Capture the cell that displays the provided text and extract its [X, Y] central coordinate. 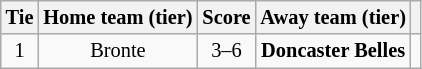
3–6 [226, 51]
Bronte [118, 51]
Tie [20, 17]
Doncaster Belles [332, 51]
Score [226, 17]
Away team (tier) [332, 17]
1 [20, 51]
Home team (tier) [118, 17]
